Search for the cell housing the specified text and yield its (X, Y) center coordinate. 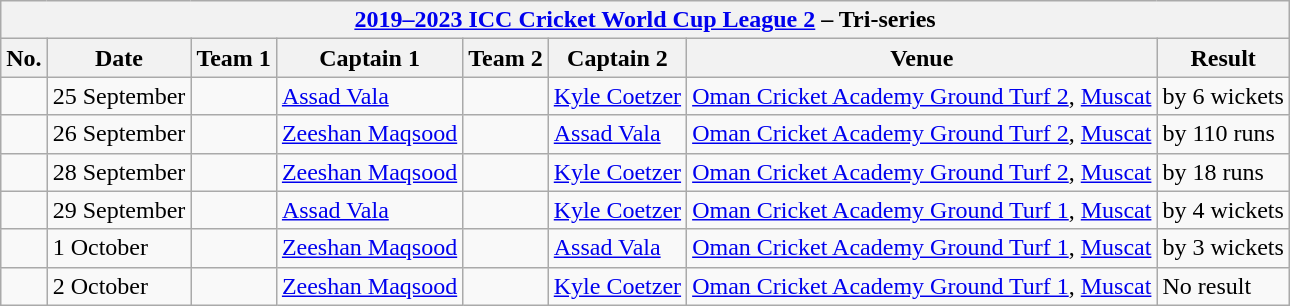
by 110 runs (1223, 134)
29 September (119, 210)
Captain 2 (617, 58)
Venue (922, 58)
by 6 wickets (1223, 96)
by 4 wickets (1223, 210)
2 October (119, 286)
2019–2023 ICC Cricket World Cup League 2 – Tri-series (646, 20)
by 18 runs (1223, 172)
Captain 1 (369, 58)
Team 1 (234, 58)
Team 2 (506, 58)
28 September (119, 172)
by 3 wickets (1223, 248)
Result (1223, 58)
No result (1223, 286)
No. (24, 58)
25 September (119, 96)
1 October (119, 248)
Date (119, 58)
26 September (119, 134)
